Locate the cell with the specified text and output its [X, Y] center coordinate. 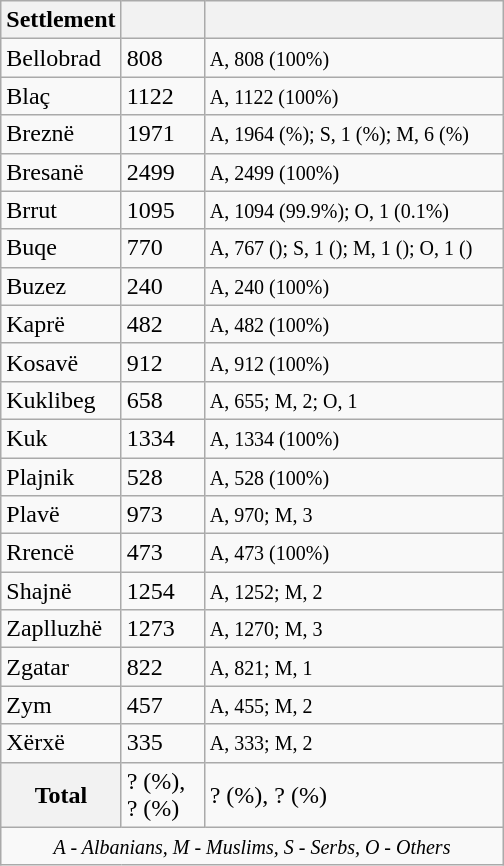
Buqe [61, 248]
Brrut [61, 210]
A, 528 (100%) [354, 477]
808 [162, 58]
Kaprë [61, 324]
A, 912 (100%) [354, 362]
Total [61, 794]
1122 [162, 96]
Plavë [61, 515]
Bellobrad [61, 58]
1971 [162, 134]
A, 1122 (100%) [354, 96]
A, 1094 (99.9%); O, 1 (0.1%) [354, 210]
973 [162, 515]
1334 [162, 438]
1254 [162, 591]
A, 240 (100%) [354, 286]
Xërxë [61, 743]
A, 808 (100%) [354, 58]
A, 2499 (100%) [354, 172]
A, 473 (100%) [354, 553]
A, 482 (100%) [354, 324]
Zgatar [61, 667]
Kosavë [61, 362]
A, 1270; M, 3 [354, 629]
Kuklibeg [61, 400]
2499 [162, 172]
1273 [162, 629]
A, 333; M, 2 [354, 743]
A, 821; M, 1 [354, 667]
473 [162, 553]
240 [162, 286]
658 [162, 400]
Breznë [61, 134]
528 [162, 477]
1095 [162, 210]
482 [162, 324]
Buzez [61, 286]
335 [162, 743]
A, 767 (); S, 1 (); M, 1 (); O, 1 () [354, 248]
A, 1964 (%); S, 1 (%); M, 6 (%) [354, 134]
A, 455; M, 2 [354, 705]
Blaç [61, 96]
770 [162, 248]
A - Albanians, M - Muslims, S - Serbs, O - Others [252, 846]
Kuk [61, 438]
912 [162, 362]
Bresanë [61, 172]
Settlement [61, 20]
822 [162, 667]
Rrencë [61, 553]
Zym [61, 705]
A, 1252; M, 2 [354, 591]
Shajnë [61, 591]
A, 970; M, 3 [354, 515]
Plajnik [61, 477]
457 [162, 705]
Zaplluzhë [61, 629]
A, 1334 (100%) [354, 438]
A, 655; M, 2; O, 1 [354, 400]
